Find where the given text appears and provide that cell's center as (x, y) coordinate. 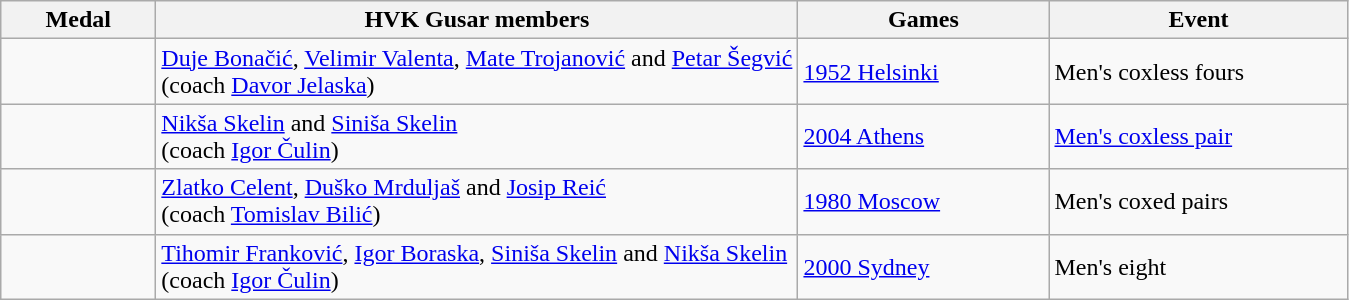
Men's coxed pairs (1198, 202)
Men's coxless pair (1198, 136)
Games (924, 20)
Duje Bonačić, Velimir Valenta, Mate Trojanović and Petar Šegvić(coach Davor Jelaska) (477, 72)
2000 Sydney (924, 266)
2004 Athens (924, 136)
Nikša Skelin and Siniša Skelin(coach Igor Čulin) (477, 136)
1980 Moscow (924, 202)
Tihomir Franković, Igor Boraska, Siniša Skelin and Nikša Skelin(coach Igor Čulin) (477, 266)
Men's eight (1198, 266)
Medal (78, 20)
Men's coxless fours (1198, 72)
Event (1198, 20)
1952 Helsinki (924, 72)
HVK Gusar members (477, 20)
Zlatko Celent, Duško Mrduljaš and Josip Reić(coach Tomislav Bilić) (477, 202)
